Return (X, Y) of the center of cell containing provided text 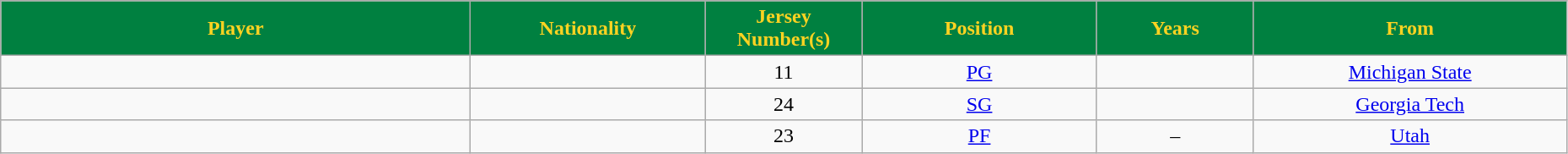
Player (236, 29)
Georgia Tech (1410, 104)
Utah (1410, 136)
Position (979, 29)
PF (979, 136)
Jersey Number(s) (784, 29)
SG (979, 104)
24 (784, 104)
From (1410, 29)
11 (784, 72)
23 (784, 136)
PG (979, 72)
Nationality (588, 29)
Years (1175, 29)
Michigan State (1410, 72)
– (1175, 136)
